Scan for the cell matching the given text and deliver its (X, Y) coordinate at center. 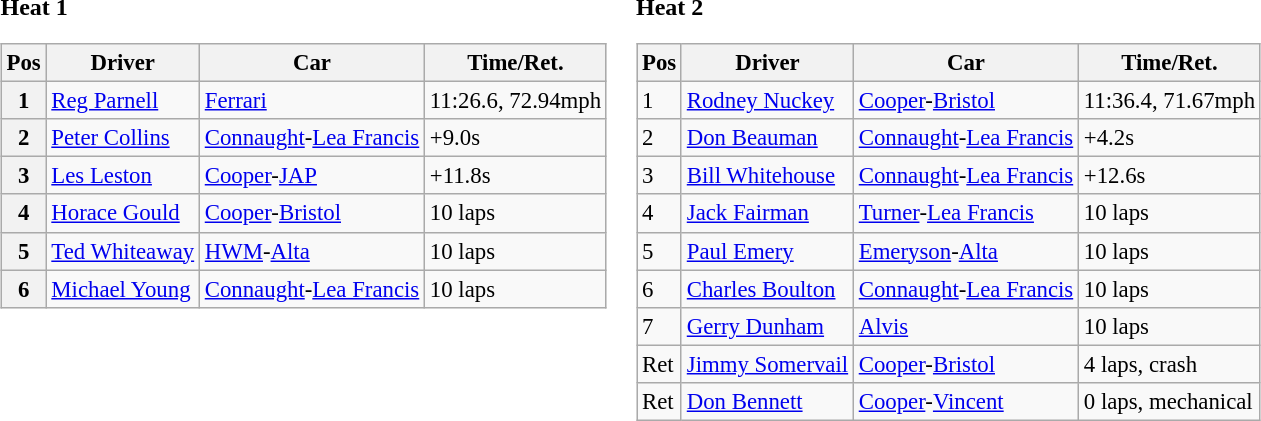
Ted Whiteaway (122, 251)
+11.8s (516, 176)
Charles Boulton (767, 289)
+9.0s (516, 138)
Jimmy Somervail (767, 364)
+12.6s (1170, 176)
Les Leston (122, 176)
Gerry Dunham (767, 326)
Cooper-Vincent (966, 401)
Emeryson-Alta (966, 251)
Paul Emery (767, 251)
4 laps, crash (1170, 364)
11:26.6, 72.94mph (516, 101)
Jack Fairman (767, 213)
Don Beauman (767, 138)
0 laps, mechanical (1170, 401)
+4.2s (1170, 138)
Horace Gould (122, 213)
Alvis (966, 326)
Bill Whitehouse (767, 176)
Reg Parnell (122, 101)
7 (660, 326)
Ferrari (312, 101)
Peter Collins (122, 138)
Cooper-JAP (312, 176)
Rodney Nuckey (767, 101)
11:36.4, 71.67mph (1170, 101)
Michael Young (122, 289)
Don Bennett (767, 401)
HWM-Alta (312, 251)
Turner-Lea Francis (966, 213)
